Determine the (X, Y) coordinate at the center of the cell enclosing the given text.  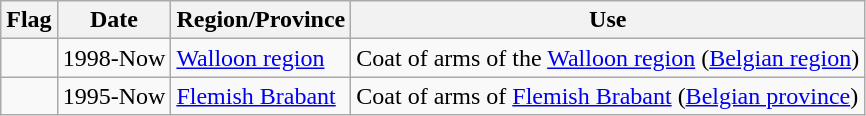
1998-Now (114, 58)
Region/Province (261, 20)
Coat of arms of the Walloon region (Belgian region) (608, 58)
Use (608, 20)
Coat of arms of Flemish Brabant (Belgian province) (608, 96)
Walloon region (261, 58)
Date (114, 20)
1995-Now (114, 96)
Flag (29, 20)
Flemish Brabant (261, 96)
